Find where the given text appears and provide that cell's center as [X, Y] coordinate. 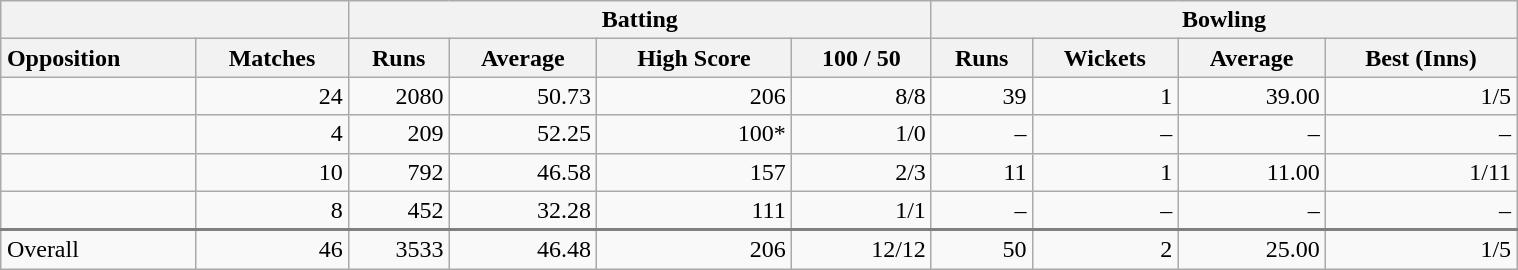
12/12 [861, 250]
46.48 [523, 250]
Wickets [1105, 58]
157 [694, 172]
46.58 [523, 172]
11.00 [1252, 172]
46 [272, 250]
Matches [272, 58]
8 [272, 210]
209 [398, 134]
11 [982, 172]
100* [694, 134]
39 [982, 96]
3533 [398, 250]
4 [272, 134]
25.00 [1252, 250]
2 [1105, 250]
39.00 [1252, 96]
10 [272, 172]
24 [272, 96]
1/1 [861, 210]
792 [398, 172]
High Score [694, 58]
1/0 [861, 134]
Overall [98, 250]
50 [982, 250]
111 [694, 210]
Batting [640, 20]
50.73 [523, 96]
452 [398, 210]
1/11 [1420, 172]
Best (Inns) [1420, 58]
2080 [398, 96]
2/3 [861, 172]
52.25 [523, 134]
100 / 50 [861, 58]
32.28 [523, 210]
Opposition [98, 58]
8/8 [861, 96]
Bowling [1224, 20]
